From the cell containing the given text, extract its center point as [X, Y] coordinate. 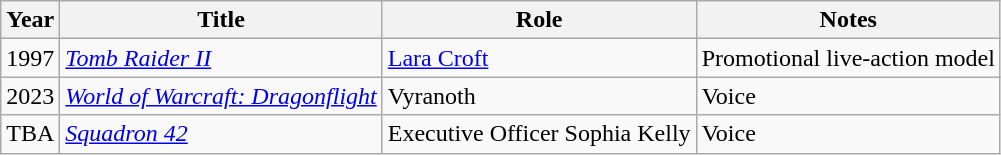
Promotional live-action model [848, 58]
Lara Croft [539, 58]
1997 [30, 58]
Executive Officer Sophia Kelly [539, 134]
Year [30, 20]
Vyranoth [539, 96]
Title [221, 20]
Tomb Raider II [221, 58]
TBA [30, 134]
Notes [848, 20]
2023 [30, 96]
World of Warcraft: Dragonflight [221, 96]
Squadron 42 [221, 134]
Role [539, 20]
